Determine the [X, Y] coordinate at the center of the cell enclosing the given text.  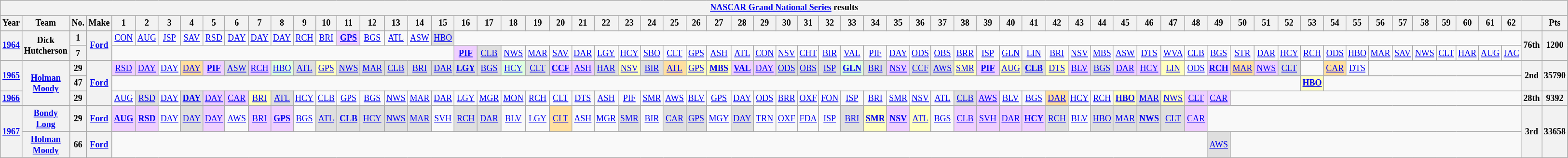
57 [1403, 23]
37 [942, 23]
58 [1425, 23]
59 [1446, 23]
9 [305, 23]
35 [898, 23]
Pts [1555, 23]
50 [1242, 23]
49 [1218, 23]
13 [396, 23]
No. [78, 23]
33658 [1555, 131]
6 [236, 23]
5 [214, 23]
32 [830, 23]
1200 [1555, 45]
2nd [1532, 75]
36 [920, 23]
27 [719, 23]
51 [1267, 23]
9392 [1555, 99]
JSP [169, 38]
46 [1149, 23]
Dick Hutcherson [45, 45]
15 [443, 23]
1964 [12, 45]
4 [191, 23]
21 [583, 23]
76th [1532, 45]
3 [169, 23]
54 [1335, 23]
1967 [12, 131]
TRN [765, 119]
66 [78, 145]
NASCAR Grand National Series results [784, 8]
60 [1467, 23]
62 [1512, 23]
28th [1532, 99]
56 [1380, 23]
CHT [808, 53]
20 [560, 23]
26 [696, 23]
24 [652, 23]
45 [1125, 23]
23 [629, 23]
Bondy Long [45, 119]
STR [1242, 53]
25 [674, 23]
FDA [808, 119]
Make [99, 23]
17 [489, 23]
12 [372, 23]
28 [742, 23]
FON [830, 99]
11 [348, 23]
10 [326, 23]
1965 [12, 75]
Team [45, 23]
48 [1196, 23]
SBO [652, 53]
WVA [1173, 53]
30 [787, 23]
53 [1312, 23]
1966 [12, 99]
Year [12, 23]
52 [1290, 23]
33 [852, 23]
31 [808, 23]
16 [466, 23]
14 [420, 23]
18 [513, 23]
61 [1490, 23]
2 [147, 23]
43 [1079, 23]
19 [538, 23]
41 [1034, 23]
3rd [1532, 131]
40 [1011, 23]
JAC [1512, 53]
8 [282, 23]
34 [875, 23]
39 [988, 23]
42 [1057, 23]
MON [513, 99]
55 [1357, 23]
MGY [719, 119]
35790 [1555, 75]
38 [966, 23]
22 [606, 23]
44 [1102, 23]
